For the text-containing cell, return its midpoint in [X, Y] coordinate format. 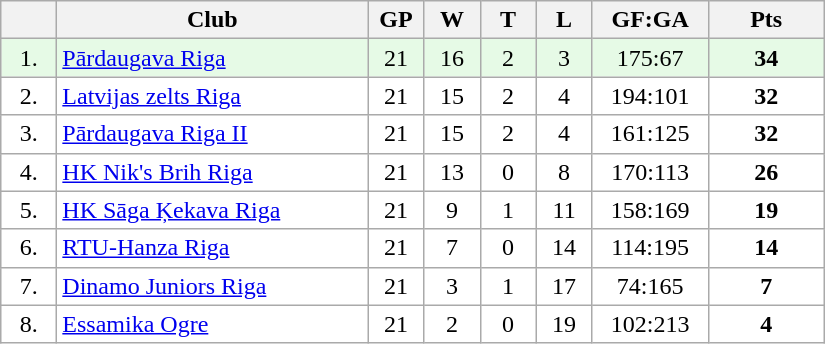
4. [29, 172]
Pārdaugava Riga [212, 58]
T [508, 20]
Latvijas zelts Riga [212, 96]
7. [29, 286]
W [452, 20]
175:67 [650, 58]
102:213 [650, 324]
17 [564, 286]
Pārdaugava Riga II [212, 134]
9 [452, 210]
194:101 [650, 96]
8 [564, 172]
L [564, 20]
3. [29, 134]
8. [29, 324]
26 [766, 172]
16 [452, 58]
34 [766, 58]
5. [29, 210]
161:125 [650, 134]
GP [396, 20]
2. [29, 96]
GF:GA [650, 20]
13 [452, 172]
HK Sāga Ķekava Riga [212, 210]
1. [29, 58]
74:165 [650, 286]
Dinamo Juniors Riga [212, 286]
6. [29, 248]
158:169 [650, 210]
114:195 [650, 248]
170:113 [650, 172]
HK Nik's Brih Riga [212, 172]
Pts [766, 20]
Essamika Ogre [212, 324]
RTU-Hanza Riga [212, 248]
11 [564, 210]
Club [212, 20]
